Provide the (x, y) coordinate of the cell's center where the given text is located.  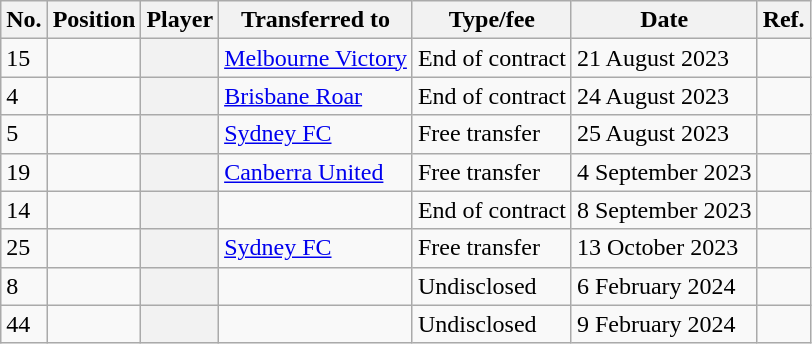
Brisbane Roar (316, 96)
15 (24, 58)
8 September 2023 (664, 210)
Position (94, 20)
Ref. (784, 20)
13 October 2023 (664, 248)
44 (24, 324)
25 August 2023 (664, 134)
4 (24, 96)
Player (180, 20)
No. (24, 20)
5 (24, 134)
19 (24, 172)
9 February 2024 (664, 324)
Canberra United (316, 172)
Melbourne Victory (316, 58)
24 August 2023 (664, 96)
21 August 2023 (664, 58)
Date (664, 20)
25 (24, 248)
6 February 2024 (664, 286)
Transferred to (316, 20)
8 (24, 286)
Type/fee (492, 20)
4 September 2023 (664, 172)
14 (24, 210)
